Output the [x, y] coordinate of the center of the cell containing the given text.  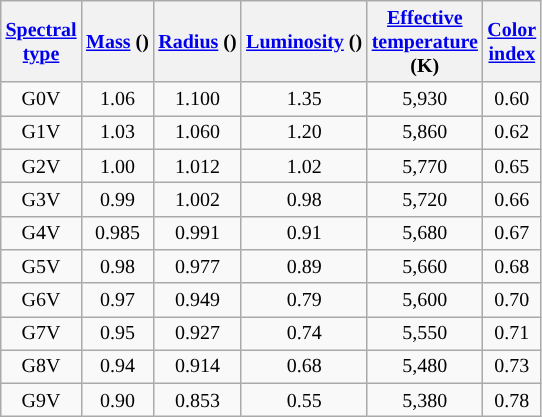
1.03 [117, 132]
5,660 [425, 266]
G1V [42, 132]
0.91 [304, 232]
5,550 [425, 334]
0.73 [512, 366]
0.67 [512, 232]
0.94 [117, 366]
Mass () [117, 42]
5,770 [425, 166]
0.55 [304, 400]
0.89 [304, 266]
G9V [42, 400]
5,720 [425, 200]
G8V [42, 366]
0.977 [198, 266]
G7V [42, 334]
0.949 [198, 300]
0.70 [512, 300]
1.02 [304, 166]
1.35 [304, 100]
G2V [42, 166]
0.65 [512, 166]
G4V [42, 232]
0.853 [198, 400]
1.20 [304, 132]
Effectivetemperature(K) [425, 42]
G6V [42, 300]
0.97 [117, 300]
1.00 [117, 166]
0.927 [198, 334]
1.060 [198, 132]
0.95 [117, 334]
0.914 [198, 366]
0.71 [512, 334]
0.79 [304, 300]
5,480 [425, 366]
5,860 [425, 132]
5,380 [425, 400]
1.06 [117, 100]
0.60 [512, 100]
1.012 [198, 166]
G0V [42, 100]
1.002 [198, 200]
5,680 [425, 232]
Luminosity () [304, 42]
Radius () [198, 42]
Colorindex [512, 42]
G5V [42, 266]
0.99 [117, 200]
5,930 [425, 100]
0.985 [117, 232]
0.78 [512, 400]
Spectraltype [42, 42]
5,600 [425, 300]
0.90 [117, 400]
G3V [42, 200]
0.74 [304, 334]
0.66 [512, 200]
1.100 [198, 100]
0.991 [198, 232]
0.62 [512, 132]
